Return (X, Y) of the center of cell containing provided text 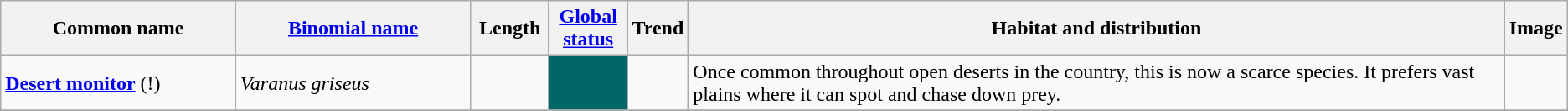
Global status (588, 29)
Length (510, 29)
Varanus griseus (353, 82)
Image (1536, 29)
Once common throughout open deserts in the country, this is now a scarce species. It prefers vast plains where it can spot and chase down prey. (1096, 82)
Common name (119, 29)
Desert monitor (!) (119, 82)
Habitat and distribution (1096, 29)
Trend (658, 29)
Binomial name (353, 29)
